Provide the [x, y] coordinate of the cell's center where the given text is located.  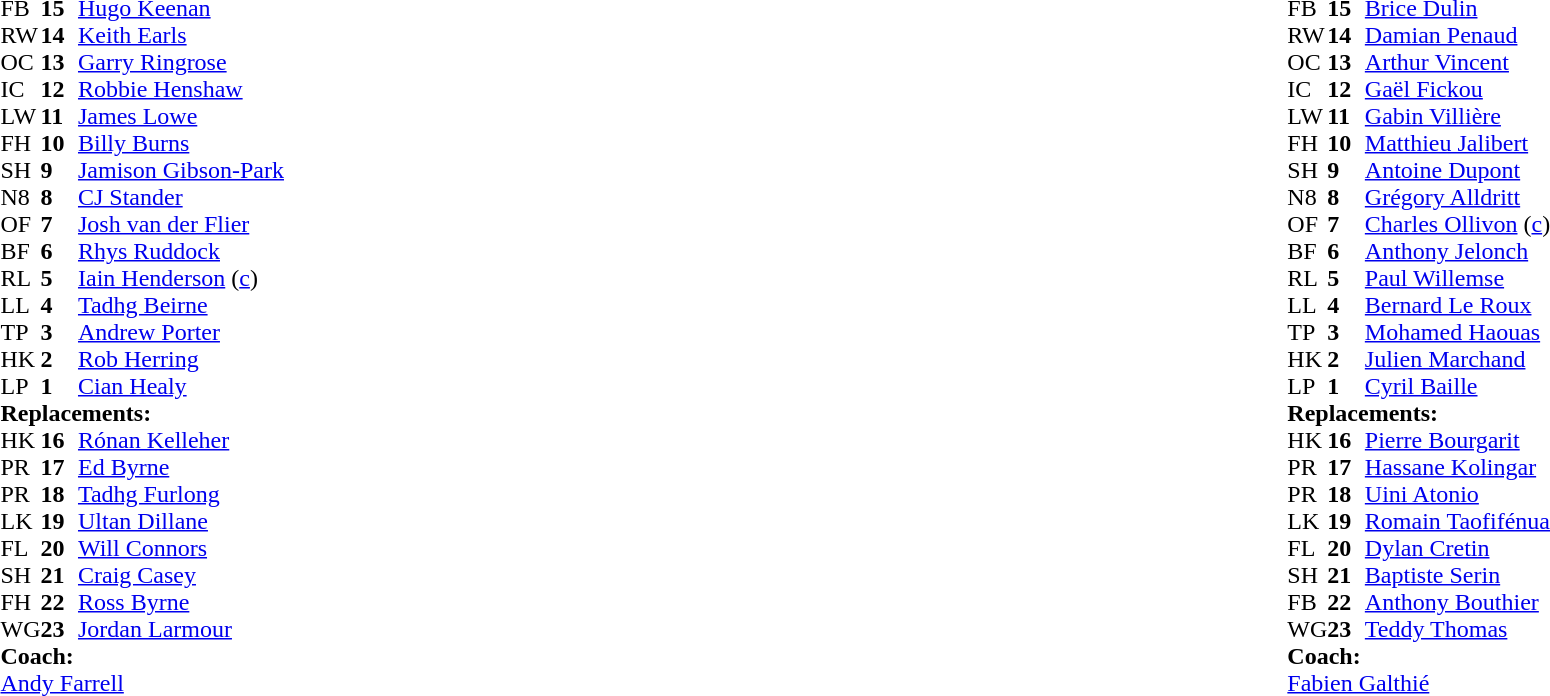
Rónan Kelleher [181, 440]
Paul Willemse [1458, 278]
Hassane Kolingar [1458, 468]
Jordan Larmour [181, 630]
Josh van der Flier [181, 224]
Grégory Alldritt [1458, 198]
Robbie Henshaw [181, 90]
Jamison Gibson-Park [181, 170]
Teddy Thomas [1458, 630]
Antoine Dupont [1458, 170]
Matthieu Jalibert [1458, 144]
CJ Stander [181, 198]
Craig Casey [181, 576]
Ross Byrne [181, 602]
Tadhg Beirne [181, 306]
Tadhg Furlong [181, 494]
Mohamed Haouas [1458, 332]
Andrew Porter [181, 332]
Romain Taofifénua [1458, 522]
Rob Herring [181, 360]
Anthony Bouthier [1458, 602]
Baptiste Serin [1458, 576]
Keith Earls [181, 36]
Arthur Vincent [1458, 62]
Pierre Bourgarit [1458, 440]
Charles Ollivon (c) [1458, 224]
Ultan Dillane [181, 522]
Gabin Villière [1458, 116]
Gaël Fickou [1458, 90]
Cian Healy [181, 386]
Iain Henderson (c) [181, 278]
Will Connors [181, 548]
Bernard Le Roux [1458, 306]
Julien Marchand [1458, 360]
Uini Atonio [1458, 494]
Ed Byrne [181, 468]
Billy Burns [181, 144]
James Lowe [181, 116]
Anthony Jelonch [1458, 252]
Cyril Baille [1458, 386]
FB [1307, 602]
Rhys Ruddock [181, 252]
Dylan Cretin [1458, 548]
Damian Penaud [1458, 36]
Garry Ringrose [181, 62]
